From the cell containing the given text, extract its center point as (x, y) coordinate. 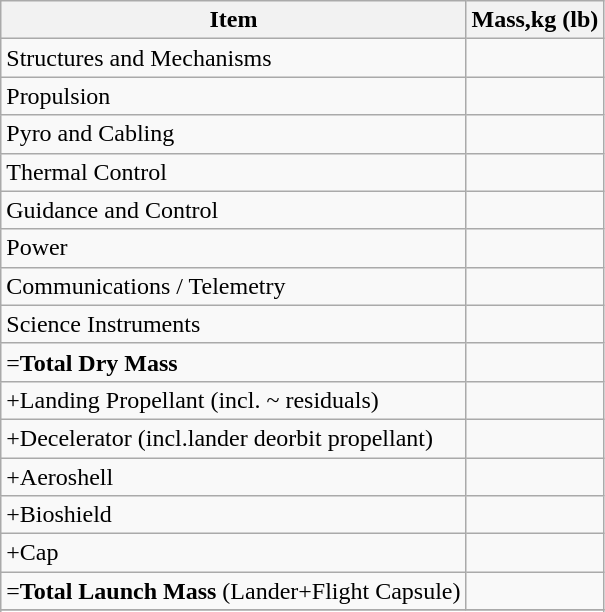
+Bioshield (234, 515)
Pyro and Cabling (234, 134)
Communications / Telemetry (234, 286)
Propulsion (234, 96)
+Landing Propellant (incl. ~ residuals) (234, 400)
+Decelerator (incl.lander deorbit propellant) (234, 438)
=Total Launch Mass (Lander+Flight Capsule) (234, 591)
Science Instruments (234, 324)
Structures and Mechanisms (234, 58)
Item (234, 20)
=Total Dry Mass (234, 362)
Thermal Control (234, 172)
+Aeroshell (234, 477)
Mass,kg (lb) (535, 20)
Guidance and Control (234, 210)
Power (234, 248)
+Cap (234, 553)
